Find where the given text appears and provide that cell's center as (x, y) coordinate. 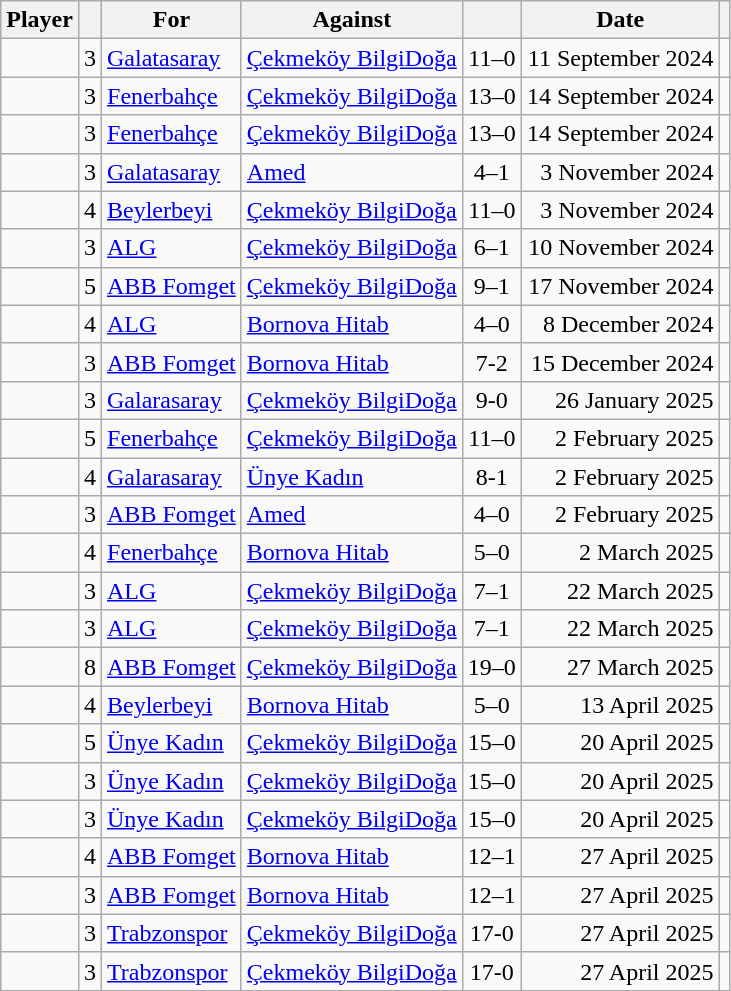
26 January 2025 (620, 400)
Player (40, 20)
27 March 2025 (620, 667)
10 November 2024 (620, 248)
7-2 (492, 362)
13 April 2025 (620, 705)
9-0 (492, 400)
11 September 2024 (620, 58)
2 March 2025 (620, 553)
17 November 2024 (620, 286)
8 (90, 667)
15 December 2024 (620, 362)
4–1 (492, 172)
Date (620, 20)
For (172, 20)
19–0 (492, 667)
8 December 2024 (620, 324)
9–1 (492, 286)
Against (352, 20)
6–1 (492, 248)
8-1 (492, 477)
